Detect which cell encompasses the target text, then output its [x, y] center coordinate. 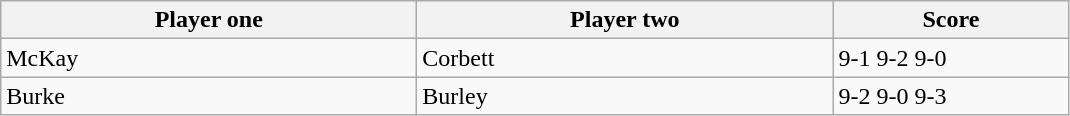
Score [951, 20]
Player one [209, 20]
Player two [625, 20]
McKay [209, 58]
9-2 9-0 9-3 [951, 96]
Corbett [625, 58]
9-1 9-2 9-0 [951, 58]
Burley [625, 96]
Burke [209, 96]
